For the text-containing cell, return its midpoint in (X, Y) coordinate format. 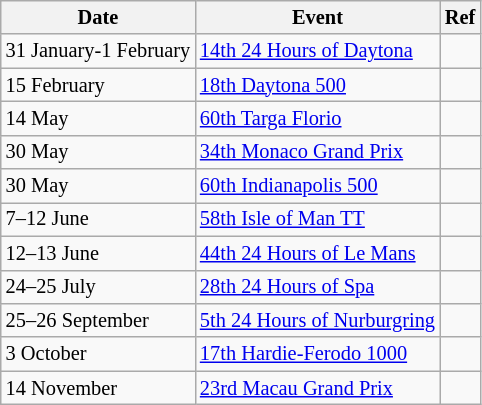
15 February (98, 85)
60th Targa Florio (318, 118)
3 October (98, 354)
31 January-1 February (98, 51)
14 November (98, 388)
Event (318, 17)
58th Isle of Man TT (318, 219)
28th 24 Hours of Spa (318, 287)
Ref (460, 17)
17th Hardie-Ferodo 1000 (318, 354)
14 May (98, 118)
24–25 July (98, 287)
60th Indianapolis 500 (318, 186)
5th 24 Hours of Nurburgring (318, 320)
34th Monaco Grand Prix (318, 152)
18th Daytona 500 (318, 85)
44th 24 Hours of Le Mans (318, 253)
23rd Macau Grand Prix (318, 388)
12–13 June (98, 253)
14th 24 Hours of Daytona (318, 51)
Date (98, 17)
7–12 June (98, 219)
25–26 September (98, 320)
